Search for the cell housing the specified text and yield its [x, y] center coordinate. 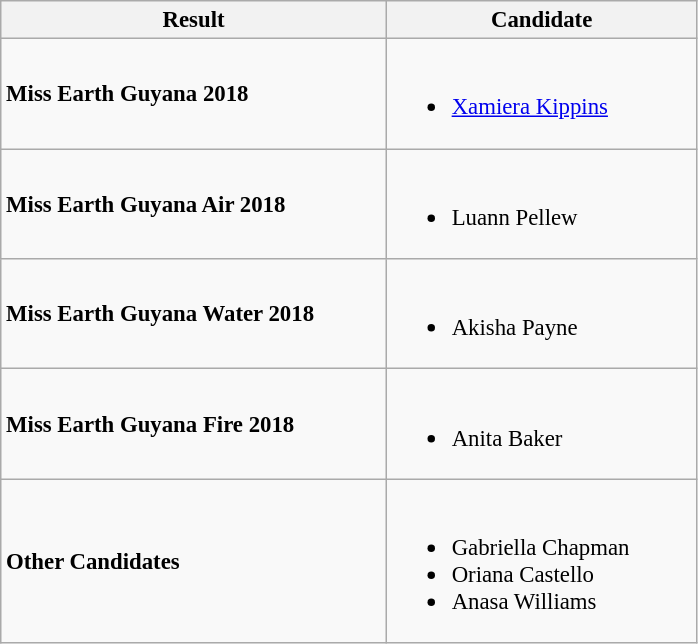
Candidate [542, 20]
Miss Earth Guyana 2018 [194, 94]
Gabriella ChapmanOriana CastelloAnasa Williams [542, 561]
Miss Earth Guyana Air 2018 [194, 204]
Miss Earth Guyana Water 2018 [194, 314]
Anita Baker [542, 424]
Xamiera Kippins [542, 94]
Other Candidates [194, 561]
Akisha Payne [542, 314]
Luann Pellew [542, 204]
Miss Earth Guyana Fire 2018 [194, 424]
Result [194, 20]
